Output the (X, Y) coordinate of the center of the cell containing the given text.  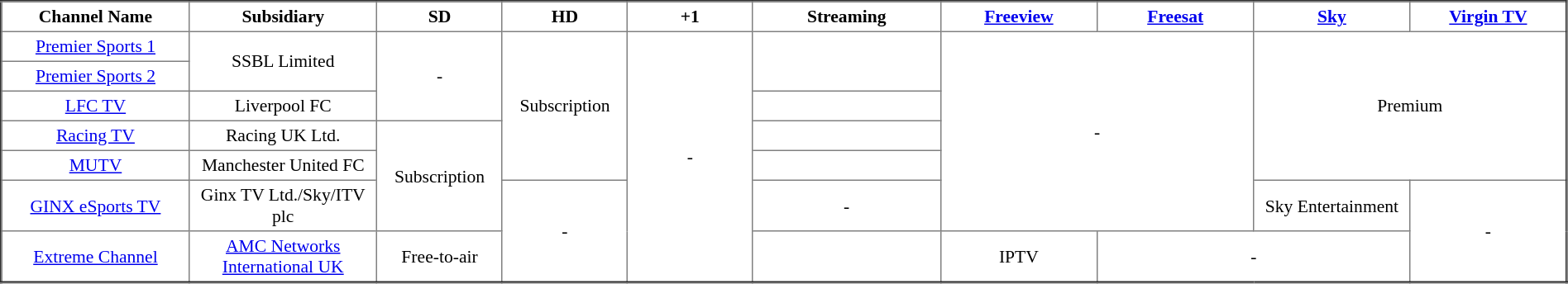
Freeview (1019, 17)
SD (440, 17)
Premium (1411, 106)
IPTV (1019, 257)
LFC TV (96, 106)
HD (564, 17)
Subsidiary (283, 17)
AMC Networks International UK (283, 257)
Streaming (847, 17)
Freesat (1176, 17)
Premier Sports 1 (96, 46)
Channel Name (96, 17)
Premier Sports 2 (96, 76)
Sky (1331, 17)
Virgin TV (1489, 17)
SSBL Limited (283, 61)
Manchester United FC (283, 165)
+1 (690, 17)
MUTV (96, 165)
Racing TV (96, 135)
GINX eSports TV (96, 206)
Sky Entertainment (1331, 206)
Ginx TV Ltd./Sky/ITV plc (283, 206)
Liverpool FC (283, 106)
Extreme Channel (96, 257)
Free-to-air (440, 257)
Racing UK Ltd. (283, 135)
